Locate the cell with the specified text and output its (X, Y) center coordinate. 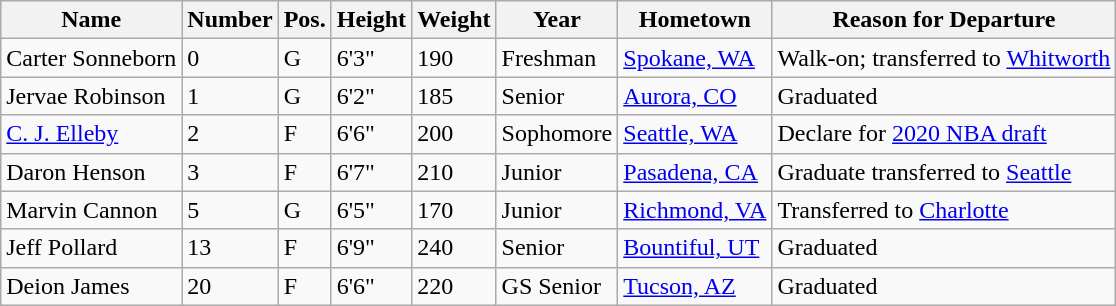
Daron Henson (92, 172)
6'7" (371, 172)
20 (230, 286)
Hometown (695, 20)
Spokane, WA (695, 58)
5 (230, 210)
6'5" (371, 210)
Transferred to Charlotte (944, 210)
220 (454, 286)
2 (230, 134)
Tucson, AZ (695, 286)
Jeff Pollard (92, 248)
210 (454, 172)
Graduate transferred to Seattle (944, 172)
190 (454, 58)
Deion James (92, 286)
Declare for 2020 NBA draft (944, 134)
Walk-on; transferred to Whitworth (944, 58)
Weight (454, 20)
C. J. Elleby (92, 134)
6'9" (371, 248)
200 (454, 134)
240 (454, 248)
Pasadena, CA (695, 172)
Pos. (304, 20)
Bountiful, UT (695, 248)
Jervae Robinson (92, 96)
1 (230, 96)
Reason for Departure (944, 20)
Number (230, 20)
Aurora, CO (695, 96)
Richmond, VA (695, 210)
Height (371, 20)
0 (230, 58)
185 (454, 96)
6'2" (371, 96)
Freshman (557, 58)
6'3" (371, 58)
Name (92, 20)
Sophomore (557, 134)
Marvin Cannon (92, 210)
Year (557, 20)
GS Senior (557, 286)
170 (454, 210)
13 (230, 248)
3 (230, 172)
Seattle, WA (695, 134)
Carter Sonneborn (92, 58)
